Provide the (X, Y) coordinate of the cell's center where the given text is located.  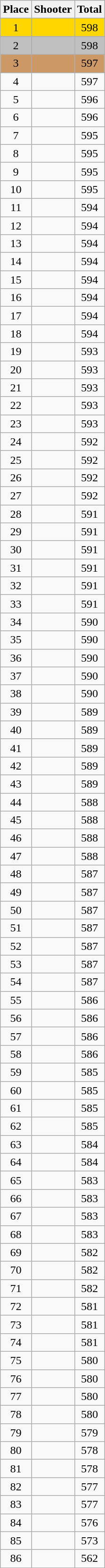
65 (16, 1180)
42 (16, 766)
37 (16, 676)
24 (16, 442)
75 (16, 1360)
54 (16, 982)
29 (16, 532)
19 (16, 352)
34 (16, 622)
46 (16, 838)
48 (16, 874)
12 (16, 226)
45 (16, 820)
60 (16, 1090)
81 (16, 1469)
Place (16, 9)
28 (16, 514)
562 (90, 1559)
41 (16, 748)
50 (16, 910)
49 (16, 892)
579 (90, 1433)
2 (16, 45)
55 (16, 1000)
78 (16, 1415)
57 (16, 1036)
76 (16, 1379)
26 (16, 478)
35 (16, 640)
8 (16, 153)
4 (16, 81)
18 (16, 334)
73 (16, 1324)
573 (90, 1541)
53 (16, 964)
69 (16, 1252)
36 (16, 658)
44 (16, 802)
79 (16, 1433)
56 (16, 1018)
80 (16, 1451)
576 (90, 1523)
68 (16, 1234)
31 (16, 568)
Total (90, 9)
22 (16, 406)
59 (16, 1072)
6 (16, 117)
63 (16, 1144)
16 (16, 298)
14 (16, 262)
40 (16, 730)
10 (16, 189)
77 (16, 1397)
23 (16, 424)
21 (16, 388)
7 (16, 135)
39 (16, 712)
82 (16, 1487)
74 (16, 1342)
85 (16, 1541)
15 (16, 280)
52 (16, 946)
67 (16, 1216)
84 (16, 1523)
30 (16, 550)
17 (16, 316)
33 (16, 604)
32 (16, 586)
58 (16, 1054)
72 (16, 1306)
25 (16, 460)
62 (16, 1126)
70 (16, 1270)
27 (16, 496)
20 (16, 370)
86 (16, 1559)
38 (16, 694)
61 (16, 1108)
43 (16, 784)
71 (16, 1288)
3 (16, 63)
66 (16, 1198)
47 (16, 856)
13 (16, 244)
51 (16, 928)
64 (16, 1162)
11 (16, 207)
83 (16, 1505)
1 (16, 27)
9 (16, 171)
Shooter (53, 9)
5 (16, 99)
